Return [x, y] of the center of cell containing provided text 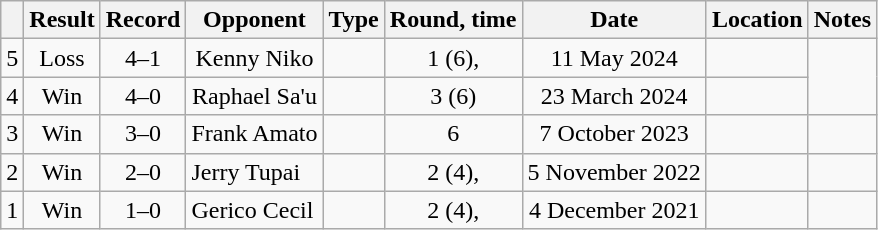
23 March 2024 [614, 96]
Round, time [453, 20]
5 [12, 58]
Location [757, 20]
1 [12, 210]
Frank Amato [254, 134]
Opponent [254, 20]
1–0 [143, 210]
11 May 2024 [614, 58]
5 November 2022 [614, 172]
3 [12, 134]
Record [143, 20]
Kenny Niko [254, 58]
2 [12, 172]
3 (6) [453, 96]
Gerico Cecil [254, 210]
Date [614, 20]
Raphael Sa'u [254, 96]
6 [453, 134]
Result [62, 20]
Type [354, 20]
4 [12, 96]
Notes [842, 20]
Jerry Tupai [254, 172]
2–0 [143, 172]
7 October 2023 [614, 134]
4–0 [143, 96]
4–1 [143, 58]
Loss [62, 58]
1 (6), [453, 58]
3–0 [143, 134]
4 December 2021 [614, 210]
